Determine the [x, y] coordinate at the center of the cell enclosing the given text.  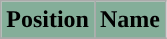
Name [130, 20]
Position [48, 20]
